Provide the [X, Y] coordinate of the cell's center where the given text is located.  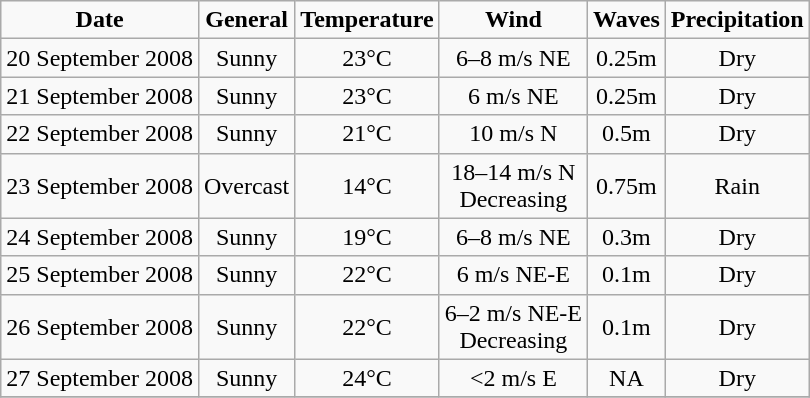
NA [627, 378]
6 m/s NE [513, 96]
21 September 2008 [100, 96]
14°C [367, 186]
27 September 2008 [100, 378]
0.3m [627, 237]
Temperature [367, 20]
24 September 2008 [100, 237]
Rain [737, 186]
Wind [513, 20]
21°C [367, 134]
0.5m [627, 134]
26 September 2008 [100, 326]
Overcast [246, 186]
6–2 m/s NE-EDecreasing [513, 326]
6 m/s NE-E [513, 275]
18–14 m/s NDecreasing [513, 186]
22 September 2008 [100, 134]
20 September 2008 [100, 58]
General [246, 20]
19°C [367, 237]
Date [100, 20]
24°C [367, 378]
23 September 2008 [100, 186]
Waves [627, 20]
10 m/s N [513, 134]
<2 m/s E [513, 378]
Precipitation [737, 20]
0.75m [627, 186]
25 September 2008 [100, 275]
